Provide the (X, Y) coordinate of the cell's center where the given text is located.  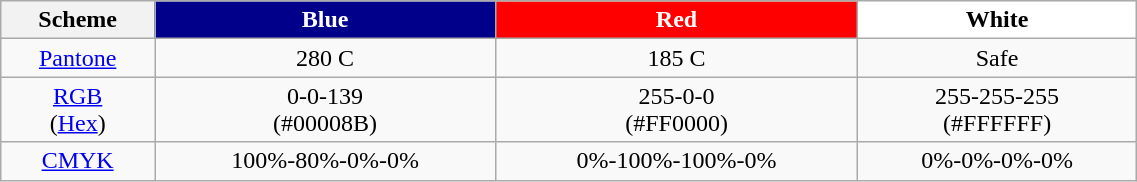
Red (677, 20)
CMYK (78, 161)
0%-100%-100%-0% (677, 161)
White (996, 20)
Pantone (78, 58)
280 C (326, 58)
255-0-0(#FF0000) (677, 110)
0-0-139(#00008B) (326, 110)
Blue (326, 20)
255-255-255(#FFFFFF) (996, 110)
RGB(Hex) (78, 110)
100%-80%-0%-0% (326, 161)
Safe (996, 58)
0%-0%-0%-0% (996, 161)
Scheme (78, 20)
185 C (677, 58)
